Find where the given text appears and provide that cell's center as [x, y] coordinate. 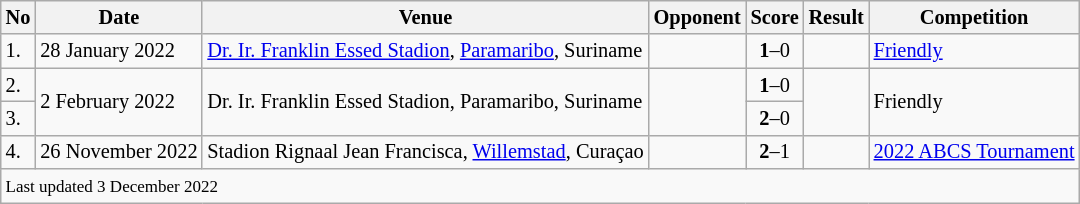
Competition [974, 17]
Stadion Rignaal Jean Francisca, Willemstad, Curaçao [425, 152]
1. [18, 51]
3. [18, 118]
2 February 2022 [118, 102]
26 November 2022 [118, 152]
2. [18, 85]
Result [836, 17]
4. [18, 152]
Score [775, 17]
28 January 2022 [118, 51]
Opponent [698, 17]
No [18, 17]
2–0 [775, 118]
Date [118, 17]
Last updated 3 December 2022 [540, 186]
Venue [425, 17]
2022 ABCS Tournament [974, 152]
2–1 [775, 152]
